Scan for the cell matching the given text and deliver its [X, Y] coordinate at center. 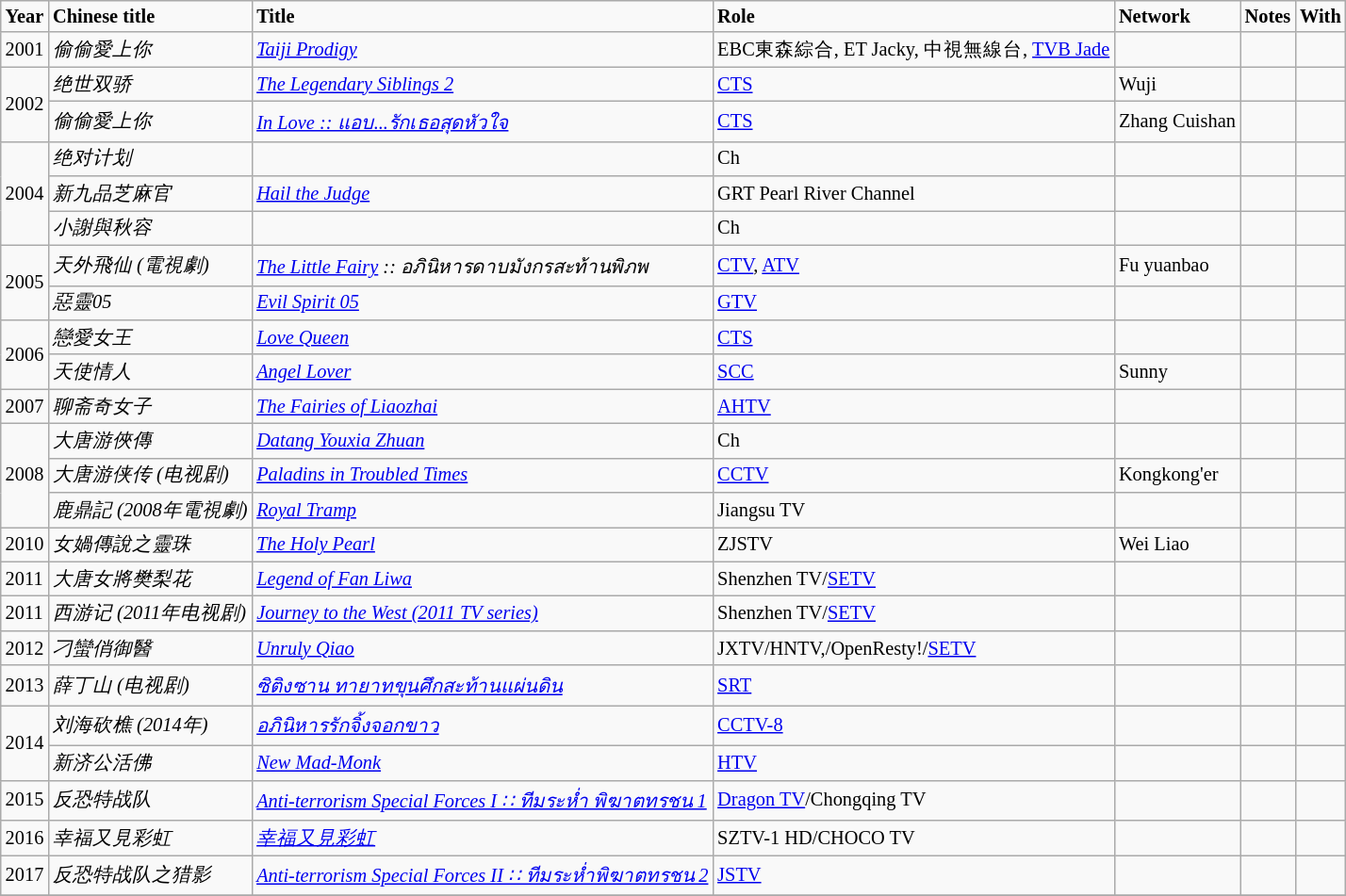
2016 [25, 837]
Title [483, 16]
Network [1177, 16]
CTV, ATV [913, 266]
Year [25, 16]
绝对计划 [150, 158]
戀愛女王 [150, 337]
2007 [25, 407]
EBC東森綜合, ET Jacky, 中視無線台, TVB Jade [913, 49]
Fu yuanbao [1177, 266]
Paladins in Troubled Times [483, 475]
With [1320, 16]
Anti-terrorism Special Forces I ∷ ทีมระห่ำ พิฆาตทรชน 1 [483, 801]
2012 [25, 648]
2015 [25, 801]
Role [913, 16]
新九品芝麻官 [150, 194]
Sunny [1177, 371]
Datang Youxia Zhuan [483, 441]
绝世双骄 [150, 85]
女媧傳說之靈珠 [150, 545]
大唐女將樊梨花 [150, 578]
大唐游俠傳 [150, 441]
ZJSTV [913, 545]
Kongkong'er [1177, 475]
反恐特战队之猎影 [150, 874]
The Holy Pearl [483, 545]
反恐特战队 [150, 801]
Love Queen [483, 337]
2010 [25, 545]
Chinese title [150, 16]
2017 [25, 874]
Legend of Fan Liwa [483, 578]
惡靈05 [150, 303]
CCTV [913, 475]
In Love :: แอบ...รักเธอสุดหัวใจ [483, 121]
AHTV [913, 407]
The Little Fairy :: อภินิหารดาบมังกรสะท้านพิภพ [483, 266]
Journey to the West (2011 TV series) [483, 612]
Anti-terrorism Special Forces II ∷ ทีมระห่ำพิฆาตทรชน 2 [483, 874]
Evil Spirit 05 [483, 303]
JSTV [913, 874]
2001 [25, 49]
天使情人 [150, 371]
Wuji [1177, 85]
2006 [25, 354]
Dragon TV/Chongqing TV [913, 801]
Royal Tramp [483, 511]
Hail the Judge [483, 194]
天外飛仙 (電視劇) [150, 266]
鹿鼎記 (2008年電視劇) [150, 511]
GRT Pearl River Channel [913, 194]
2013 [25, 686]
2014 [25, 742]
薛丁山 (电视剧) [150, 686]
SZTV-1 HD/CHOCO TV [913, 837]
JXTV/HNTV,/OpenResty!/SETV [913, 648]
ซิติงซาน ทายาทขุนศึกสะท้านแผ่นดิน [483, 686]
Notes [1268, 16]
Wei Liao [1177, 545]
小謝與秋容 [150, 228]
GTV [913, 303]
SRT [913, 686]
Taiji Prodigy [483, 49]
刘海砍樵 (2014年) [150, 725]
Jiangsu TV [913, 511]
刁蠻俏御醫 [150, 648]
CCTV-8 [913, 725]
聊斋奇女子 [150, 407]
Unruly Qiao [483, 648]
大唐游侠传 (电视剧) [150, 475]
HTV [913, 763]
The Legendary Siblings 2 [483, 85]
2004 [25, 193]
The Fairies of Liaozhai [483, 407]
New Mad-Monk [483, 763]
2002 [25, 104]
2005 [25, 283]
2008 [25, 475]
新济公活佛 [150, 763]
Angel Lover [483, 371]
อภินิหารรักจิ้งจอกขาว [483, 725]
SCC [913, 371]
西游记 (2011年电视剧) [150, 612]
Zhang Cuishan [1177, 121]
